Capture the cell that displays the provided text and extract its (X, Y) central coordinate. 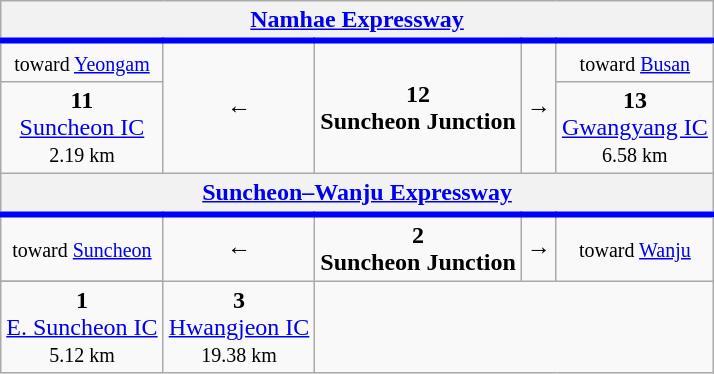
11Suncheon IC2.19 km (82, 127)
Suncheon–Wanju Expressway (358, 193)
toward Busan (634, 61)
toward Suncheon (82, 248)
3Hwangjeon IC19.38 km (239, 327)
1E. Suncheon IC5.12 km (82, 327)
toward Wanju (634, 248)
12Suncheon Junction (418, 107)
toward Yeongam (82, 61)
13Gwangyang IC6.58 km (634, 127)
2Suncheon Junction (418, 248)
Namhae Expressway (358, 21)
